Pinpoint the cell where the given text exists, returning its (X, Y) midpoint coordinate. 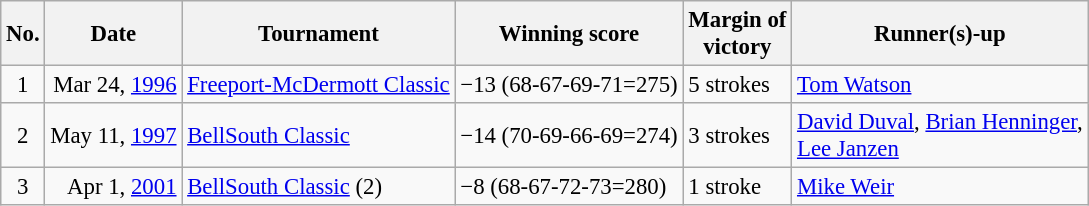
−8 (68-67-72-73=280) (569, 187)
Runner(s)-up (940, 34)
2 (23, 136)
Date (114, 34)
BellSouth Classic (318, 136)
−14 (70-69-66-69=274) (569, 136)
−13 (68-67-69-71=275) (569, 85)
1 (23, 85)
Tom Watson (940, 85)
BellSouth Classic (2) (318, 187)
No. (23, 34)
Tournament (318, 34)
Freeport-McDermott Classic (318, 85)
Mar 24, 1996 (114, 85)
May 11, 1997 (114, 136)
Margin ofvictory (738, 34)
3 (23, 187)
Winning score (569, 34)
5 strokes (738, 85)
Mike Weir (940, 187)
1 stroke (738, 187)
David Duval, Brian Henninger, Lee Janzen (940, 136)
Apr 1, 2001 (114, 187)
3 strokes (738, 136)
